Output the (x, y) coordinate of the center of the cell containing the given text.  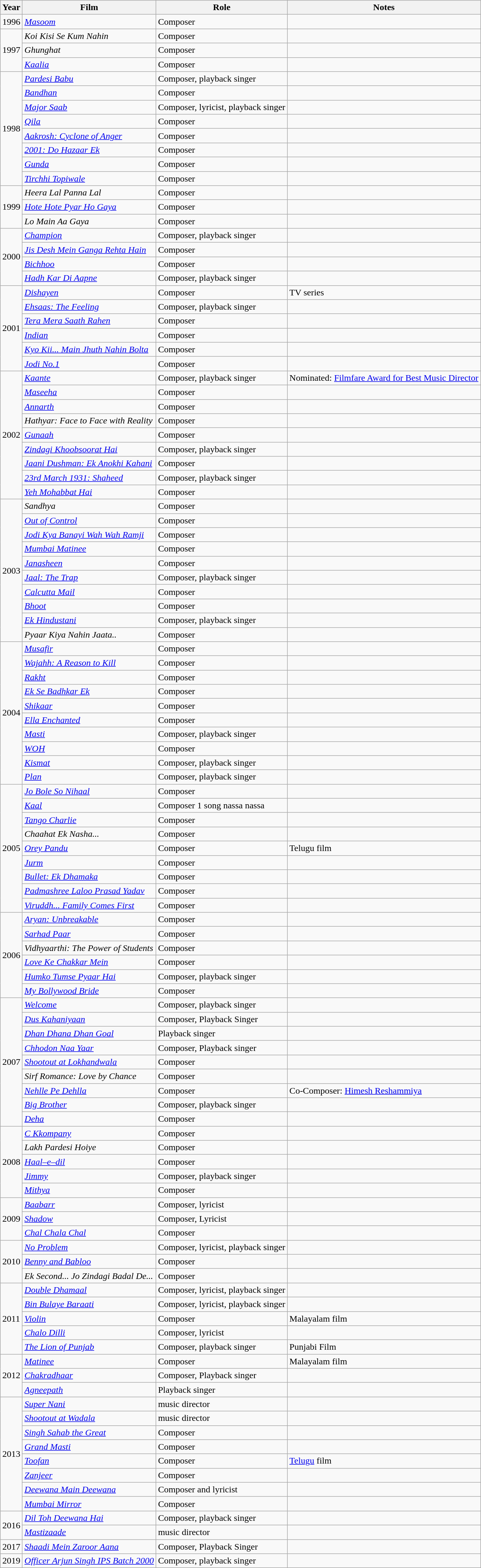
Heera Lal Panna Lal (89, 193)
Love Ke Chakkar Mein (89, 962)
2012 (11, 1376)
C Kkompany (89, 1133)
Dhan Dhana Dhan Goal (89, 1033)
Ek Hindustani (89, 620)
Chalo Dilli (89, 1333)
Jo Bole So Nihaal (89, 791)
Grand Masti (89, 1447)
Bin Bulaye Baraati (89, 1304)
2004 (11, 713)
Super Nani (89, 1404)
Bichhoo (89, 264)
Notes (384, 7)
Co-Composer: Himesh Reshammiya (384, 1091)
Officer Arjun Singh IPS Batch 2000 (89, 1561)
2000 (11, 257)
Year (11, 7)
Bullet: Ek Dhamaka (89, 877)
Mumbai Matinee (89, 549)
2005 (11, 848)
Dil Toh Deewana Hai (89, 1518)
Deha (89, 1119)
Jodi No.1 (89, 364)
Out of Control (89, 520)
Viruddh... Family Comes First (89, 905)
Composer and lyricist (222, 1489)
Calcutta Mail (89, 592)
Toofan (89, 1461)
2001 (11, 328)
WOH (89, 748)
Jodi Kya Banayi Wah Wah Ramji (89, 535)
Ehsaas: The Feeling (89, 307)
Plan (89, 777)
Composer 1 song nassa nassa (222, 805)
Violin (89, 1318)
1999 (11, 207)
Kismat (89, 763)
Nominated: Filmfare Award for Best Music Director (384, 378)
Jurm (89, 862)
Wajahh: A Reason to Kill (89, 663)
2019 (11, 1561)
Ek Se Badhkar Ek (89, 692)
Humko Tumse Pyaar Hai (89, 976)
Indian (89, 335)
2008 (11, 1162)
Musafir (89, 649)
Masti (89, 734)
Singh Sahab the Great (89, 1432)
Hote Hote Pyar Ho Gaya (89, 207)
1997 (11, 50)
2001: Do Hazaar Ek (89, 150)
2017 (11, 1547)
Punjabi Film (384, 1347)
Big Brother (89, 1105)
1996 (11, 22)
Composer, Lyricist (222, 1219)
Koi Kisi Se Kum Nahin (89, 36)
2007 (11, 1062)
Jaal: The Trap (89, 577)
Jaani Dushman: Ek Anokhi Kahani (89, 464)
Yeh Mohabbat Hai (89, 492)
Shikaar (89, 706)
Bandhan (89, 93)
Baabarr (89, 1204)
Chakradhaar (89, 1376)
Kyo Kii... Main Jhuth Nahin Bolta (89, 349)
Jimmy (89, 1176)
2009 (11, 1219)
Haal–e–dil (89, 1162)
Pyaar Kiya Nahin Jaata.. (89, 635)
Sarhad Paar (89, 934)
Jis Desh Mein Ganga Rehta Hain (89, 250)
Sandhya (89, 506)
Lo Main Aa Gaya (89, 221)
2011 (11, 1318)
Champion (89, 235)
Lakh Pardesi Hoiye (89, 1148)
Shadow (89, 1219)
Pardesi Babu (89, 79)
2010 (11, 1261)
2003 (11, 571)
Tera Mera Saath Rahen (89, 321)
Dishayen (89, 292)
Nehlle Pe Dehlla (89, 1091)
Dus Kahaniyaan (89, 1019)
Role (222, 7)
Bhoot (89, 606)
Vidhyaarthi: The Power of Students (89, 948)
Padmashree Laloo Prasad Yadav (89, 891)
Rakht (89, 677)
Shootout at Wadala (89, 1418)
Annarth (89, 406)
Mithya (89, 1190)
Janasheen (89, 563)
2002 (11, 435)
Masoom (89, 22)
Agneepath (89, 1390)
23rd March 1931: Shaheed (89, 478)
Matinee (89, 1361)
No Problem (89, 1247)
Mumbai Mirror (89, 1504)
Chhodon Naa Yaar (89, 1048)
Chaahat Ek Nasha... (89, 834)
Film (89, 7)
2013 (11, 1454)
2016 (11, 1525)
Welcome (89, 1005)
Shaadi Mein Zaroor Aana (89, 1547)
Chal Chala Chal (89, 1233)
Hathyar: Face to Face with Reality (89, 421)
Shootout at Lokhandwala (89, 1062)
Double Dhamaal (89, 1290)
Maseeha (89, 392)
Gunaah (89, 435)
Aryan: Unbreakable (89, 920)
1998 (11, 128)
Tirchhi Topiwale (89, 179)
Zanjeer (89, 1475)
Gunda (89, 164)
TV series (384, 292)
Sirf Romance: Love by Chance (89, 1076)
Ghunghat (89, 50)
Deewana Main Deewana (89, 1489)
Ek Second... Jo Zindagi Badal De... (89, 1276)
Kaalia (89, 64)
Mastizaade (89, 1532)
The Lion of Punjab (89, 1347)
Ella Enchanted (89, 720)
Benny and Babloo (89, 1261)
Zindagi Khoobsoorat Hai (89, 449)
Qila (89, 121)
Orey Pandu (89, 848)
Major Saab (89, 107)
My Bollywood Bride (89, 991)
Kaante (89, 378)
2006 (11, 955)
Aakrosh: Cyclone of Anger (89, 136)
Hadh Kar Di Aapne (89, 278)
Tango Charlie (89, 820)
Kaal (89, 805)
